Find where the given text appears and provide that cell's center as (X, Y) coordinate. 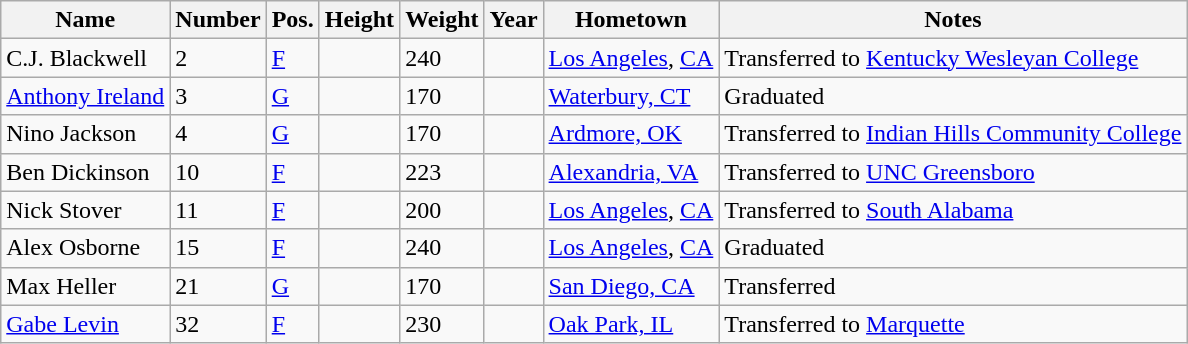
Hometown (631, 20)
Notes (953, 20)
Oak Park, IL (631, 324)
Transferred to South Alabama (953, 210)
230 (442, 324)
Name (86, 20)
C.J. Blackwell (86, 58)
3 (218, 96)
Transferred to UNC Greensboro (953, 172)
Max Heller (86, 286)
Ardmore, OK (631, 134)
2 (218, 58)
Gabe Levin (86, 324)
Anthony Ireland (86, 96)
15 (218, 248)
Nino Jackson (86, 134)
Year (514, 20)
32 (218, 324)
Height (359, 20)
223 (442, 172)
Alex Osborne (86, 248)
Transferred to Indian Hills Community College (953, 134)
21 (218, 286)
Transferred to Kentucky Wesleyan College (953, 58)
Waterbury, CT (631, 96)
10 (218, 172)
200 (442, 210)
4 (218, 134)
Nick Stover (86, 210)
San Diego, CA (631, 286)
Pos. (292, 20)
Number (218, 20)
Weight (442, 20)
Transferred (953, 286)
Alexandria, VA (631, 172)
11 (218, 210)
Transferred to Marquette (953, 324)
Ben Dickinson (86, 172)
